Extract the (x, y) coordinate from the center of the cell holding the provided text.  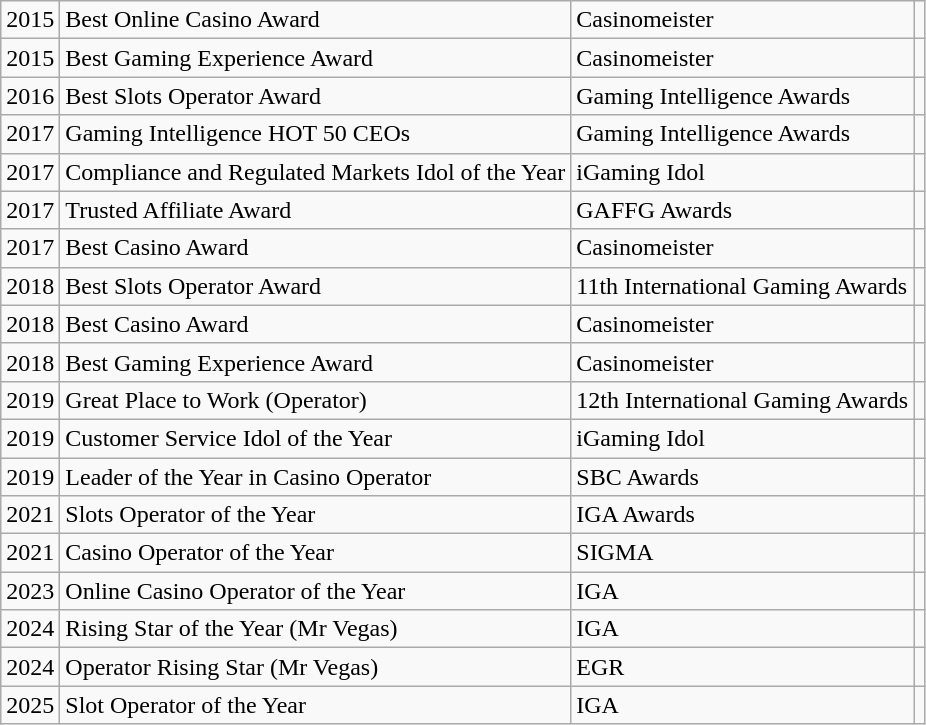
SBC Awards (742, 477)
Trusted Affiliate Award (316, 210)
Customer Service Idol of the Year (316, 438)
2016 (30, 96)
Slot Operator of the Year (316, 705)
Slots Operator of the Year (316, 515)
EGR (742, 667)
Rising Star of the Year (Mr Vegas) (316, 629)
Leader of the Year in Casino Operator (316, 477)
Best Online Casino Award (316, 20)
Gaming Intelligence HOT 50 CEOs (316, 134)
Compliance and Regulated Markets Idol of the Year (316, 172)
11th International Gaming Awards (742, 286)
2023 (30, 591)
GAFFG Awards (742, 210)
2025 (30, 705)
SIGMA (742, 553)
Great Place to Work (Operator) (316, 400)
12th International Gaming Awards (742, 400)
IGA Awards (742, 515)
Operator Rising Star (Mr Vegas) (316, 667)
Casino Operator of the Year (316, 553)
Online Casino Operator of the Year (316, 591)
